Find where the given text appears and provide that cell's center as (X, Y) coordinate. 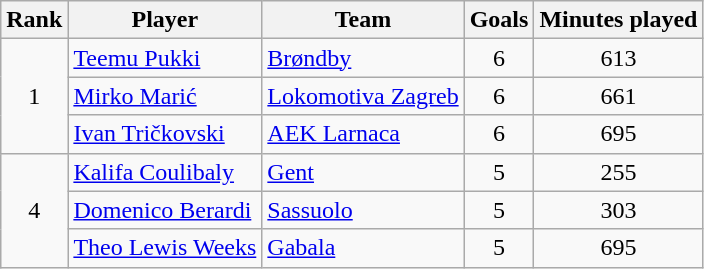
Domenico Berardi (165, 210)
AEK Larnaca (363, 134)
613 (618, 58)
Minutes played (618, 20)
Theo Lewis Weeks (165, 248)
Rank (34, 20)
Brøndby (363, 58)
Kalifa Coulibaly (165, 172)
Gent (363, 172)
1 (34, 96)
Player (165, 20)
303 (618, 210)
Mirko Marić (165, 96)
4 (34, 210)
Ivan Tričkovski (165, 134)
Teemu Pukki (165, 58)
661 (618, 96)
Gabala (363, 248)
Team (363, 20)
255 (618, 172)
Lokomotiva Zagreb (363, 96)
Sassuolo (363, 210)
Goals (499, 20)
